Pinpoint the cell where the given text exists, returning its [x, y] midpoint coordinate. 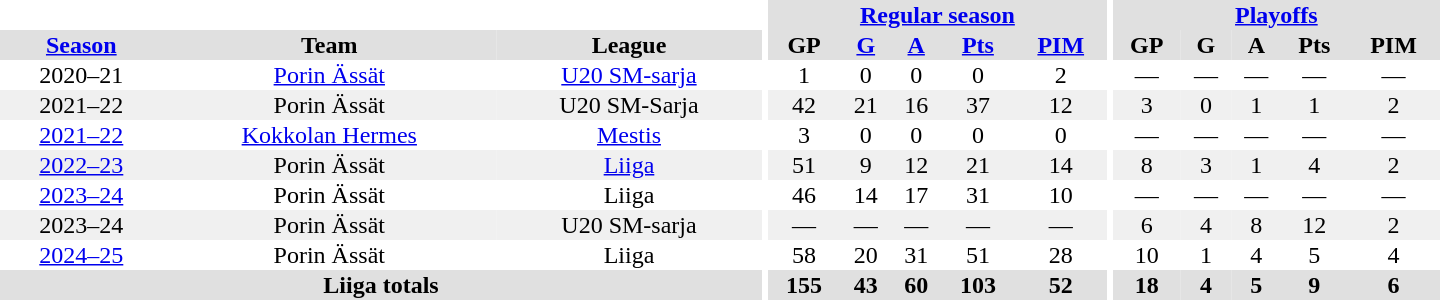
Kokkolan Hermes [330, 135]
58 [804, 255]
Liiga totals [381, 285]
16 [916, 105]
42 [804, 105]
Team [330, 45]
Regular season [938, 15]
17 [916, 195]
Season [82, 45]
46 [804, 195]
18 [1147, 285]
2022–23 [82, 165]
37 [978, 105]
60 [916, 285]
20 [866, 255]
43 [866, 285]
2024–25 [82, 255]
Mestis [629, 135]
52 [1060, 285]
28 [1060, 255]
155 [804, 285]
League [629, 45]
2020–21 [82, 75]
Playoffs [1276, 15]
103 [978, 285]
U20 SM-Sarja [629, 105]
